Find where the given text appears and provide that cell's center as (X, Y) coordinate. 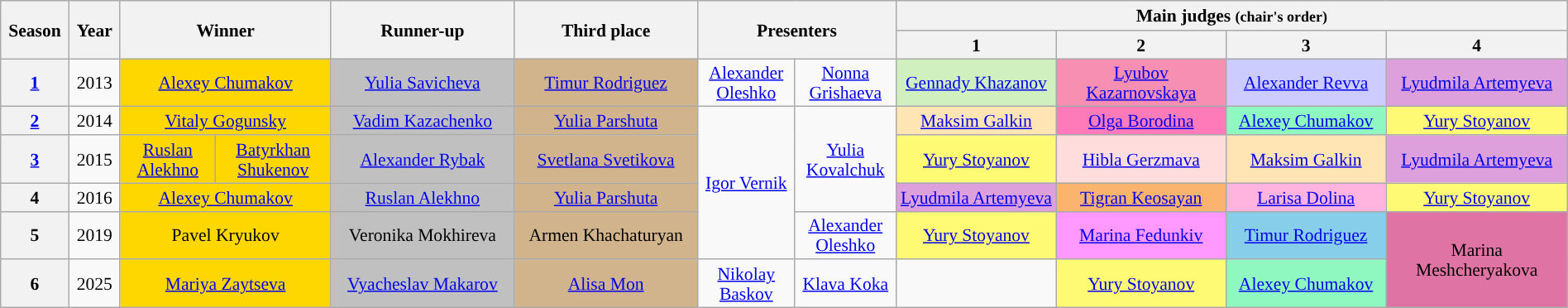
5 (35, 235)
Nikolay Baskov (746, 284)
Vadim Kazachenko (423, 121)
2016 (94, 197)
Marina Fedunkiv (1141, 235)
Igor Vernik (746, 183)
Nonna Grishaeva (845, 83)
Gennady Khazanov (976, 83)
Alexander Revva (1306, 83)
Presenters (796, 30)
6 (35, 284)
Winner (225, 30)
Alexander Rybak (423, 159)
Tigran Keosayan (1141, 197)
Vyacheslav Makarov (423, 284)
2019 (94, 235)
Season (35, 30)
Klava Koka (845, 284)
2015 (94, 159)
Armen Khachaturyan (606, 235)
Runner-up (423, 30)
2014 (94, 121)
Year (94, 30)
Batyrkhan Shukenov (273, 159)
Olga Borodina (1141, 121)
Yulia Kovalchuk (845, 159)
Yulia Savicheva (423, 83)
Alisa Mon (606, 284)
Main judges (chair's order) (1231, 16)
Vitaly Gogunsky (225, 121)
Larisa Dolina (1306, 197)
Marina Meshcheryakova (1477, 259)
Pavel Kryukov (225, 235)
2013 (94, 83)
2025 (94, 284)
Veronika Mokhireva (423, 235)
Lyubov Kazarnovskaya (1141, 83)
Mariya Zaytseva (225, 284)
Third place (606, 30)
Hibla Gerzmava (1141, 159)
Svetlana Svetikova (606, 159)
